From the cell containing the given text, extract its center point as [x, y] coordinate. 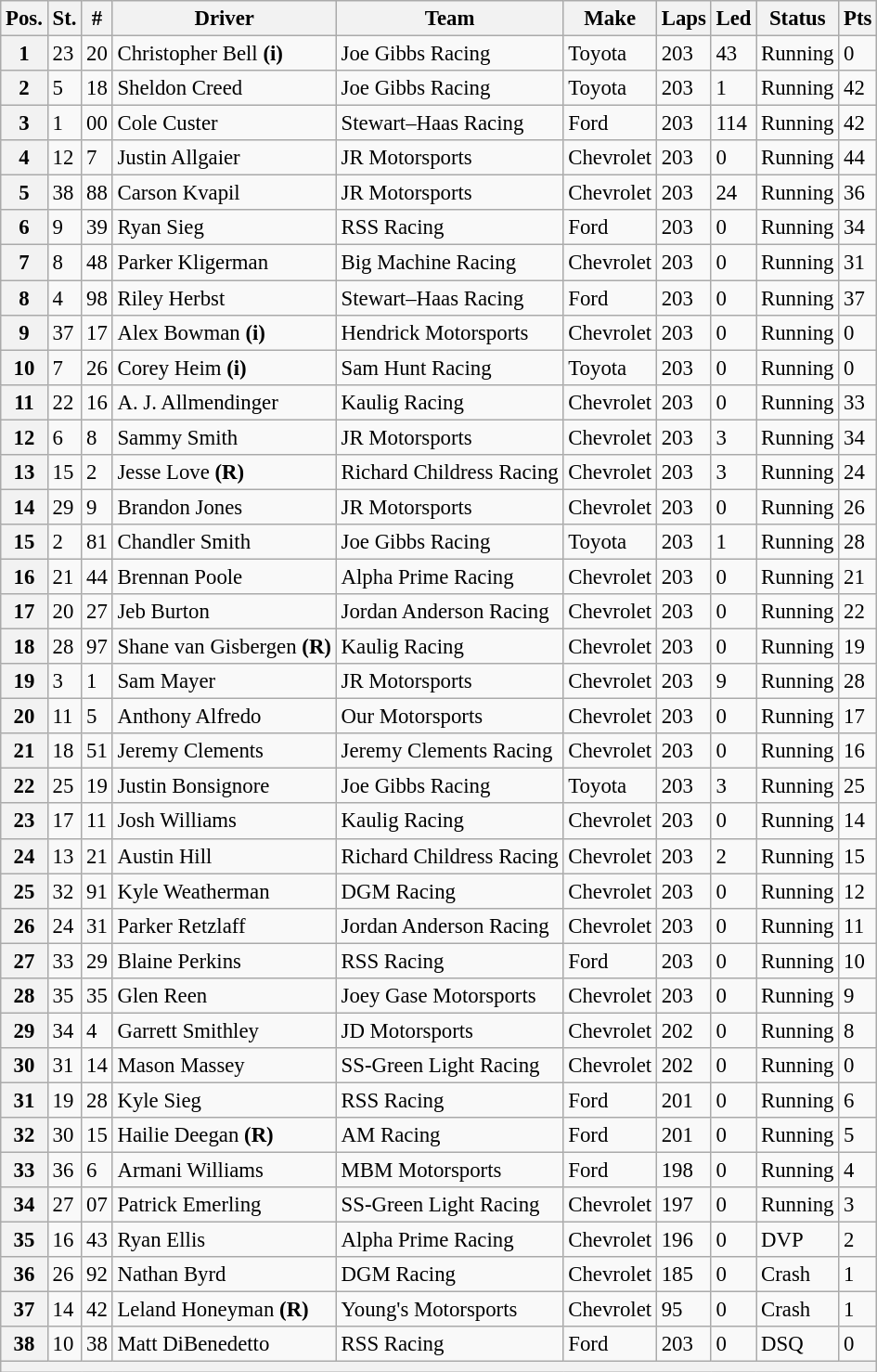
Ryan Ellis [225, 1240]
AM Racing [449, 1135]
DSQ [798, 1345]
Led [733, 19]
Parker Retzlaff [225, 925]
Patrick Emerling [225, 1205]
97 [97, 647]
Pos. [24, 19]
51 [97, 751]
Our Motorsports [449, 717]
Hailie Deegan (R) [225, 1135]
Justin Bonsignore [225, 786]
00 [97, 123]
Driver [225, 19]
Kyle Sieg [225, 1100]
Jesse Love (R) [225, 472]
Cole Custer [225, 123]
Anthony Alfredo [225, 717]
Make [610, 19]
Sheldon Creed [225, 88]
Brandon Jones [225, 507]
DVP [798, 1240]
Joey Gase Motorsports [449, 996]
Justin Allgaier [225, 158]
Josh Williams [225, 822]
Laps [683, 19]
Parker Kligerman [225, 263]
Ryan Sieg [225, 227]
81 [97, 542]
Mason Massey [225, 1066]
JD Motorsports [449, 1030]
Carson Kvapil [225, 193]
Big Machine Racing [449, 263]
Hendrick Motorsports [449, 332]
Corey Heim (i) [225, 368]
A. J. Allmendinger [225, 402]
197 [683, 1205]
Sam Hunt Racing [449, 368]
Armani Williams [225, 1171]
Riley Herbst [225, 298]
48 [97, 263]
Matt DiBenedetto [225, 1345]
Shane van Gisbergen (R) [225, 647]
114 [733, 123]
39 [97, 227]
88 [97, 193]
Kyle Weatherman [225, 891]
Nathan Byrd [225, 1275]
Garrett Smithley [225, 1030]
Christopher Bell (i) [225, 54]
Pts [858, 19]
MBM Motorsports [449, 1171]
Austin Hill [225, 856]
Brennan Poole [225, 576]
Status [798, 19]
Jeremy Clements Racing [449, 751]
# [97, 19]
Jeb Burton [225, 612]
Leland Honeyman (R) [225, 1310]
Sammy Smith [225, 437]
Alex Bowman (i) [225, 332]
Glen Reen [225, 996]
St. [65, 19]
Chandler Smith [225, 542]
198 [683, 1171]
95 [683, 1310]
196 [683, 1240]
Sam Mayer [225, 681]
07 [97, 1205]
92 [97, 1275]
98 [97, 298]
Young's Motorsports [449, 1310]
Blaine Perkins [225, 961]
Team [449, 19]
Jeremy Clements [225, 751]
91 [97, 891]
185 [683, 1275]
